Return the (X, Y) coordinate for the center point of the cell that contains the specified text.  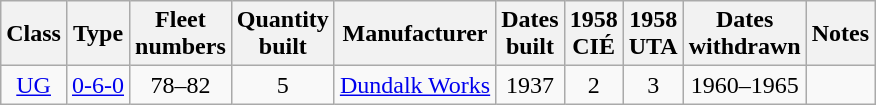
1958CIÉ (594, 34)
Quantitybuilt (282, 34)
0-6-0 (98, 85)
78–82 (181, 85)
Datesbuilt (530, 34)
Class (34, 34)
1937 (530, 85)
3 (653, 85)
2 (594, 85)
5 (282, 85)
1958UTA (653, 34)
Dundalk Works (414, 85)
Notes (840, 34)
Type (98, 34)
Dateswithdrawn (744, 34)
UG (34, 85)
1960–1965 (744, 85)
Fleetnumbers (181, 34)
Manufacturer (414, 34)
